Extract the (X, Y) coordinate from the center of the cell holding the provided text.  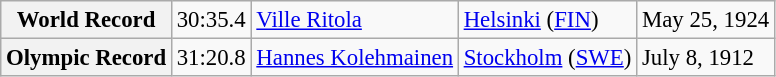
Hannes Kolehmainen (354, 58)
July 8, 1912 (706, 58)
31:20.8 (211, 58)
World Record (86, 20)
Stockholm (SWE) (547, 58)
Olympic Record (86, 58)
Helsinki (FIN) (547, 20)
30:35.4 (211, 20)
May 25, 1924 (706, 20)
Ville Ritola (354, 20)
